From the cell containing the given text, extract its center point as (x, y) coordinate. 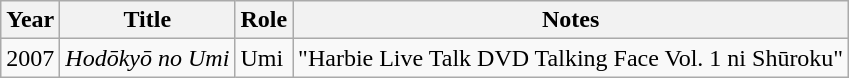
Notes (571, 20)
Title (148, 20)
2007 (30, 58)
Umi (264, 58)
"Harbie Live Talk DVD Talking Face Vol. 1 ni Shūroku" (571, 58)
Year (30, 20)
Role (264, 20)
Hodōkyō no Umi (148, 58)
